Determine the [x, y] coordinate at the center of the cell enclosing the given text.  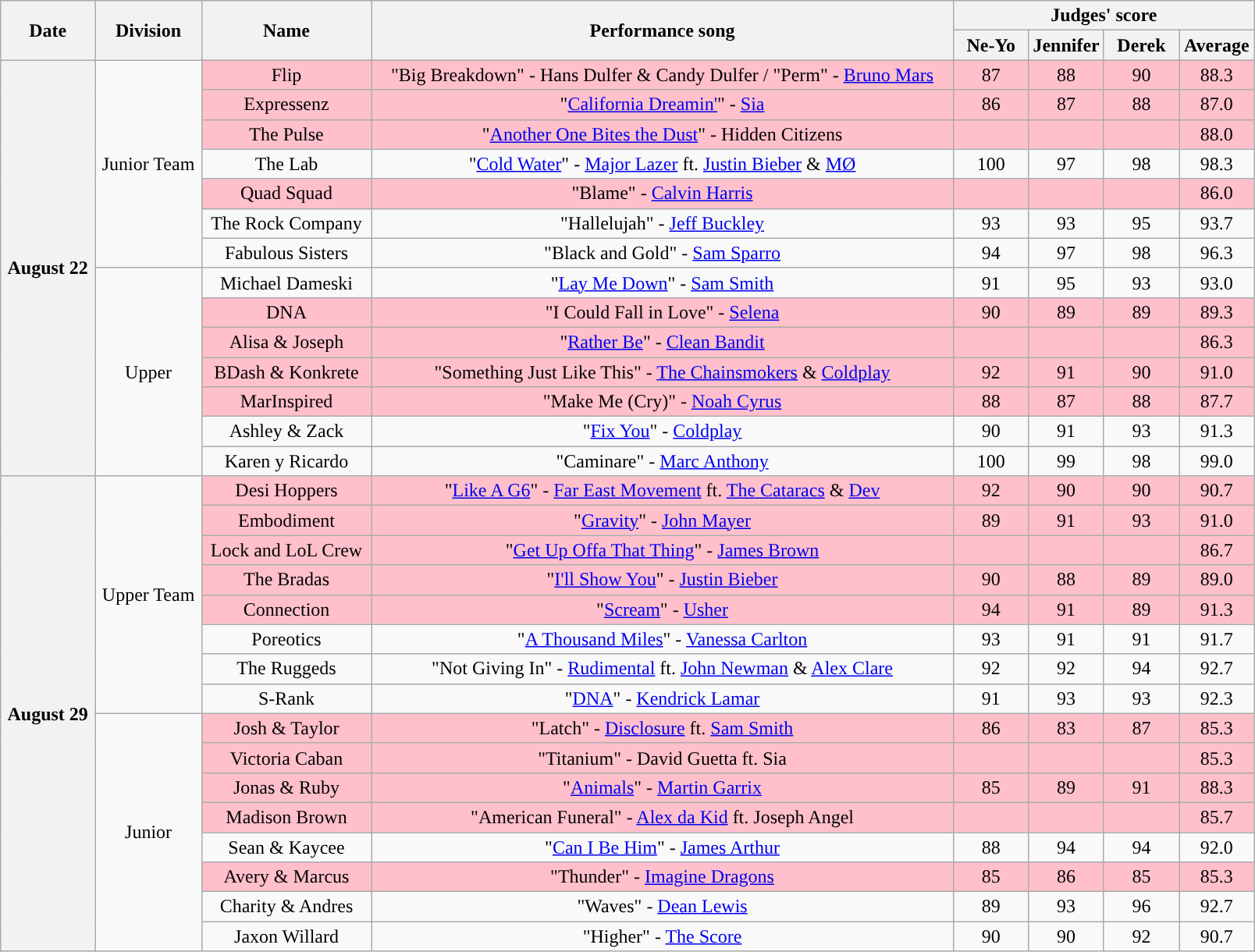
"Titanium" - David Guetta ft. Sia [663, 758]
BDash & Konkrete [286, 372]
93.7 [1217, 223]
"Hallelujah" - Jeff Buckley [663, 223]
Division [148, 30]
"Scream" - Usher [663, 609]
"Gravity" - John Mayer [663, 520]
The Rock Company [286, 223]
Avery & Marcus [286, 877]
Karen y Ricardo [286, 461]
91.7 [1217, 639]
"Animals" - Martin Garrix [663, 787]
87.7 [1217, 402]
"Lay Me Down" - Sam Smith [663, 282]
Jaxon Willard [286, 936]
Ashley & Zack [286, 432]
92.0 [1217, 847]
"Cold Water" - Major Lazer ft. Justin Bieber & MØ [663, 164]
DNA [286, 312]
"Not Giving In" - Rudimental ft. John Newman & Alex Clare [663, 669]
Quad Squad [286, 194]
98.3 [1217, 164]
"I Could Fall in Love" - Selena [663, 312]
99 [1066, 461]
Judges' score [1104, 16]
The Lab [286, 164]
Expressenz [286, 105]
Junior Team [148, 164]
"Caminare" - Marc Anthony [663, 461]
86.7 [1217, 550]
Madison Brown [286, 817]
85.7 [1217, 817]
96.3 [1217, 253]
Performance song [663, 30]
"Higher" - The Score [663, 936]
Average [1217, 45]
S-Rank [286, 698]
"Like A G6" - Far East Movement ft. The Cataracs & Dev [663, 491]
"Black and Gold" - Sam Sparro [663, 253]
"Waves" - Dean Lewis [663, 907]
Lock and LoL Crew [286, 550]
"Fix You" - Coldplay [663, 432]
Jonas & Ruby [286, 787]
Connection [286, 609]
93.0 [1217, 282]
The Bradas [286, 580]
86.3 [1217, 342]
"Get Up Offa That Thing" - James Brown [663, 550]
Desi Hoppers [286, 491]
Josh & Taylor [286, 728]
"I'll Show You" - Justin Bieber [663, 580]
Derek [1141, 45]
"Make Me (Cry)" - Noah Cyrus [663, 402]
Flip [286, 75]
August 29 [48, 713]
"Big Breakdown" - Hans Dulfer & Candy Dulfer / "Perm" - Bruno Mars [663, 75]
"DNA" - Kendrick Lamar [663, 698]
Michael Dameski [286, 282]
89.3 [1217, 312]
"Rather Be" - Clean Bandit [663, 342]
83 [1066, 728]
"Another One Bites the Dust" - Hidden Citizens [663, 134]
MarInspired [286, 402]
Junior [148, 832]
"Blame" - Calvin Harris [663, 194]
89.0 [1217, 580]
96 [1141, 907]
Victoria Caban [286, 758]
87.0 [1217, 105]
92.3 [1217, 698]
"Can I Be Him" - James Arthur [663, 847]
Date [48, 30]
Embodiment [286, 520]
Jennifer [1066, 45]
Upper Team [148, 595]
Ne-Yo [991, 45]
"American Funeral" - Alex da Kid ft. Joseph Angel [663, 817]
"A Thousand Miles" - Vanessa Carlton [663, 639]
The Ruggeds [286, 669]
Upper [148, 371]
99.0 [1217, 461]
"Thunder" - Imagine Dragons [663, 877]
Poreotics [286, 639]
Name [286, 30]
Charity & Andres [286, 907]
Alisa & Joseph [286, 342]
"California Dreamin'" - Sia [663, 105]
August 22 [48, 268]
"Latch" - Disclosure ft. Sam Smith [663, 728]
"Something Just Like This" - The Chainsmokers & Coldplay [663, 372]
Fabulous Sisters [286, 253]
86.0 [1217, 194]
The Pulse [286, 134]
Sean & Kaycee [286, 847]
88.0 [1217, 134]
